Find where the given text appears and provide that cell's center as (x, y) coordinate. 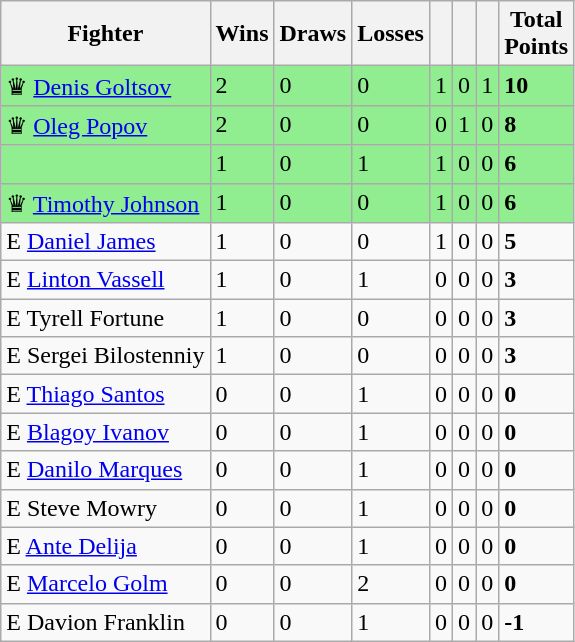
♛ Oleg Popov (106, 125)
Losses (391, 34)
E Thiago Santos (106, 394)
E Danilo Marques (106, 470)
E Davion Franklin (106, 622)
♛ Denis Goltsov (106, 86)
10 (536, 86)
E Marcelo Golm (106, 584)
5 (536, 242)
E Steve Mowry (106, 508)
E Blagoy Ivanov (106, 432)
-1 (536, 622)
Total Points (536, 34)
8 (536, 125)
E Tyrell Fortune (106, 318)
♛ Timothy Johnson (106, 203)
Fighter (106, 34)
E Sergei Bilostenniy (106, 356)
Draws (313, 34)
E Daniel James (106, 242)
E Ante Delija (106, 546)
Wins (242, 34)
E Linton Vassell (106, 280)
